Output the [x, y] coordinate of the center of the cell containing the given text.  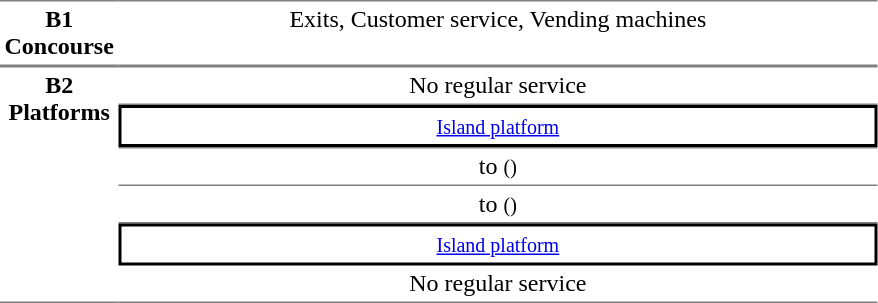
B1Concourse [59, 33]
B2Platforms [59, 184]
No regular service [498, 86]
Exits, Customer service, Vending machines [498, 33]
